For the text-containing cell, return its midpoint in (X, Y) coordinate format. 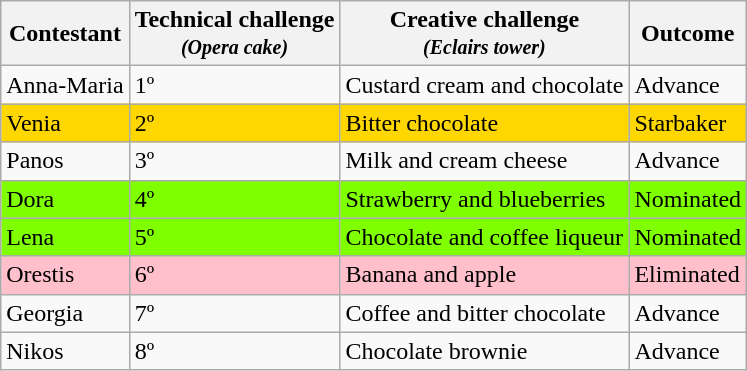
4º (234, 199)
7º (234, 313)
1º (234, 85)
Dora (65, 199)
Eliminated (688, 275)
Lena (65, 237)
Custard cream and chocolate (484, 85)
Starbaker (688, 123)
Milk and cream cheese (484, 161)
Outcome (688, 34)
Georgia (65, 313)
Chocolate and coffee liqueur (484, 237)
6º (234, 275)
Venia (65, 123)
Technical challenge(Opera cake) (234, 34)
Panos (65, 161)
Banana and apple (484, 275)
Bitter chocolate (484, 123)
Chocolate brownie (484, 351)
Nikos (65, 351)
8º (234, 351)
Creative challenge(Eclairs tower) (484, 34)
3º (234, 161)
5º (234, 237)
Coffee and bitter chocolate (484, 313)
Orestis (65, 275)
2º (234, 123)
Contestant (65, 34)
Anna-Maria (65, 85)
Strawberry and blueberries (484, 199)
